Scan for the cell matching the given text and deliver its (x, y) coordinate at center. 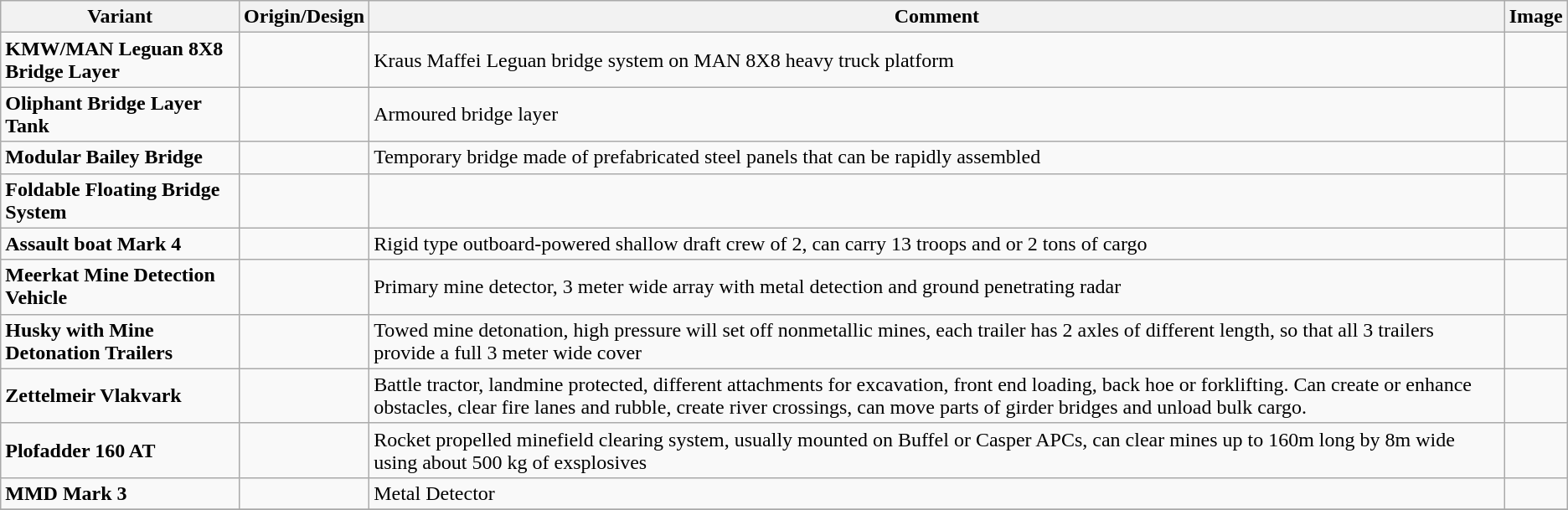
Rigid type outboard-powered shallow draft crew of 2, can carry 13 troops and or 2 tons of cargo (937, 244)
Zettelmeir Vlakvark (121, 395)
Variant (121, 17)
Meerkat Mine Detection Vehicle (121, 286)
Plofadder 160 AT (121, 451)
Assault boat Mark 4 (121, 244)
KMW/MAN Leguan 8X8 Bridge Layer (121, 60)
Metal Detector (937, 493)
Kraus Maffei Leguan bridge system on MAN 8X8 heavy truck platform (937, 60)
Oliphant Bridge Layer Tank (121, 114)
Modular Bailey Bridge (121, 157)
Primary mine detector, 3 meter wide array with metal detection and ground penetrating radar (937, 286)
Temporary bridge made of prefabricated steel panels that can be rapidly assembled (937, 157)
Foldable Floating Bridge System (121, 201)
Image (1536, 17)
Origin/Design (305, 17)
MMD Mark 3 (121, 493)
Armoured bridge layer (937, 114)
Comment (937, 17)
Husky with Mine Detonation Trailers (121, 342)
